Locate the cell with the specified text and output its [X, Y] center coordinate. 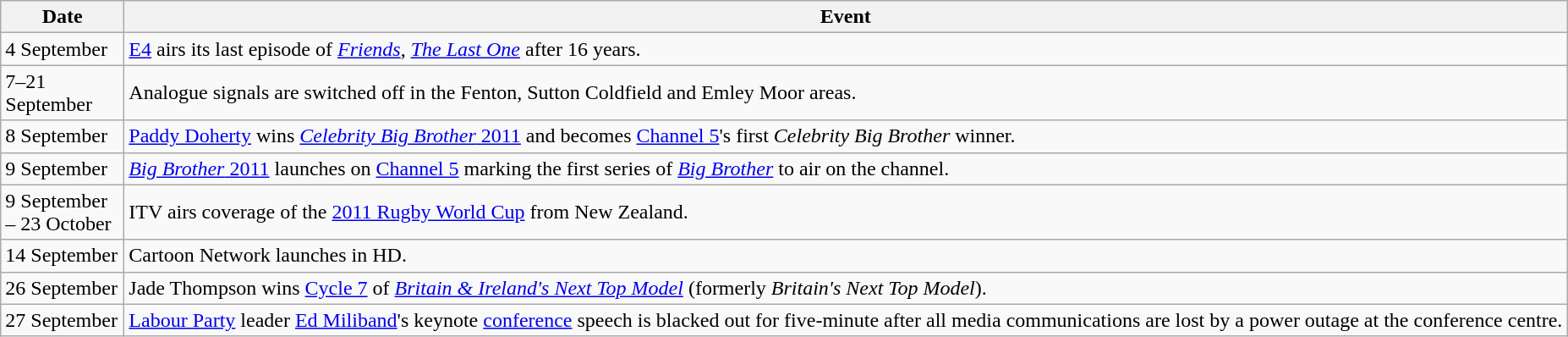
8 September [63, 136]
9 September – 23 October [63, 212]
Cartoon Network launches in HD. [846, 256]
Date [63, 17]
Paddy Doherty wins Celebrity Big Brother 2011 and becomes Channel 5's first Celebrity Big Brother winner. [846, 136]
E4 airs its last episode of Friends, The Last One after 16 years. [846, 49]
Jade Thompson wins Cycle 7 of Britain & Ireland's Next Top Model (formerly Britain's Next Top Model). [846, 288]
26 September [63, 288]
ITV airs coverage of the 2011 Rugby World Cup from New Zealand. [846, 212]
Big Brother 2011 launches on Channel 5 marking the first series of Big Brother to air on the channel. [846, 168]
14 September [63, 256]
Analogue signals are switched off in the Fenton, Sutton Coldfield and Emley Moor areas. [846, 93]
7–21 September [63, 93]
4 September [63, 49]
9 September [63, 168]
Event [846, 17]
27 September [63, 320]
